Identify which cell holds the provided text, then report its [x, y] central coordinate. 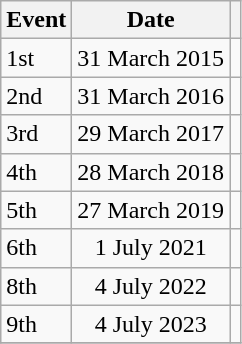
9th [36, 324]
1 July 2021 [151, 248]
3rd [36, 134]
8th [36, 286]
29 March 2017 [151, 134]
6th [36, 248]
4 July 2023 [151, 324]
31 March 2015 [151, 58]
Event [36, 20]
27 March 2019 [151, 210]
2nd [36, 96]
28 March 2018 [151, 172]
31 March 2016 [151, 96]
Date [151, 20]
4 July 2022 [151, 286]
5th [36, 210]
1st [36, 58]
4th [36, 172]
